Find where the given text appears and provide that cell's center as (X, Y) coordinate. 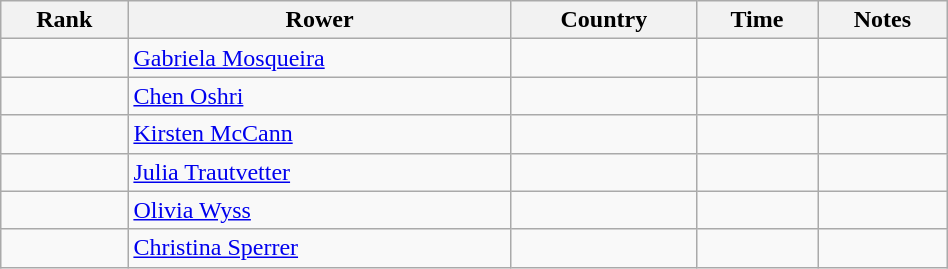
Rower (320, 20)
Chen Oshri (320, 96)
Christina Sperrer (320, 248)
Notes (883, 20)
Rank (64, 20)
Olivia Wyss (320, 210)
Gabriela Mosqueira (320, 58)
Julia Trautvetter (320, 172)
Time (756, 20)
Kirsten McCann (320, 134)
Country (604, 20)
